For the text-containing cell, return its midpoint in (x, y) coordinate format. 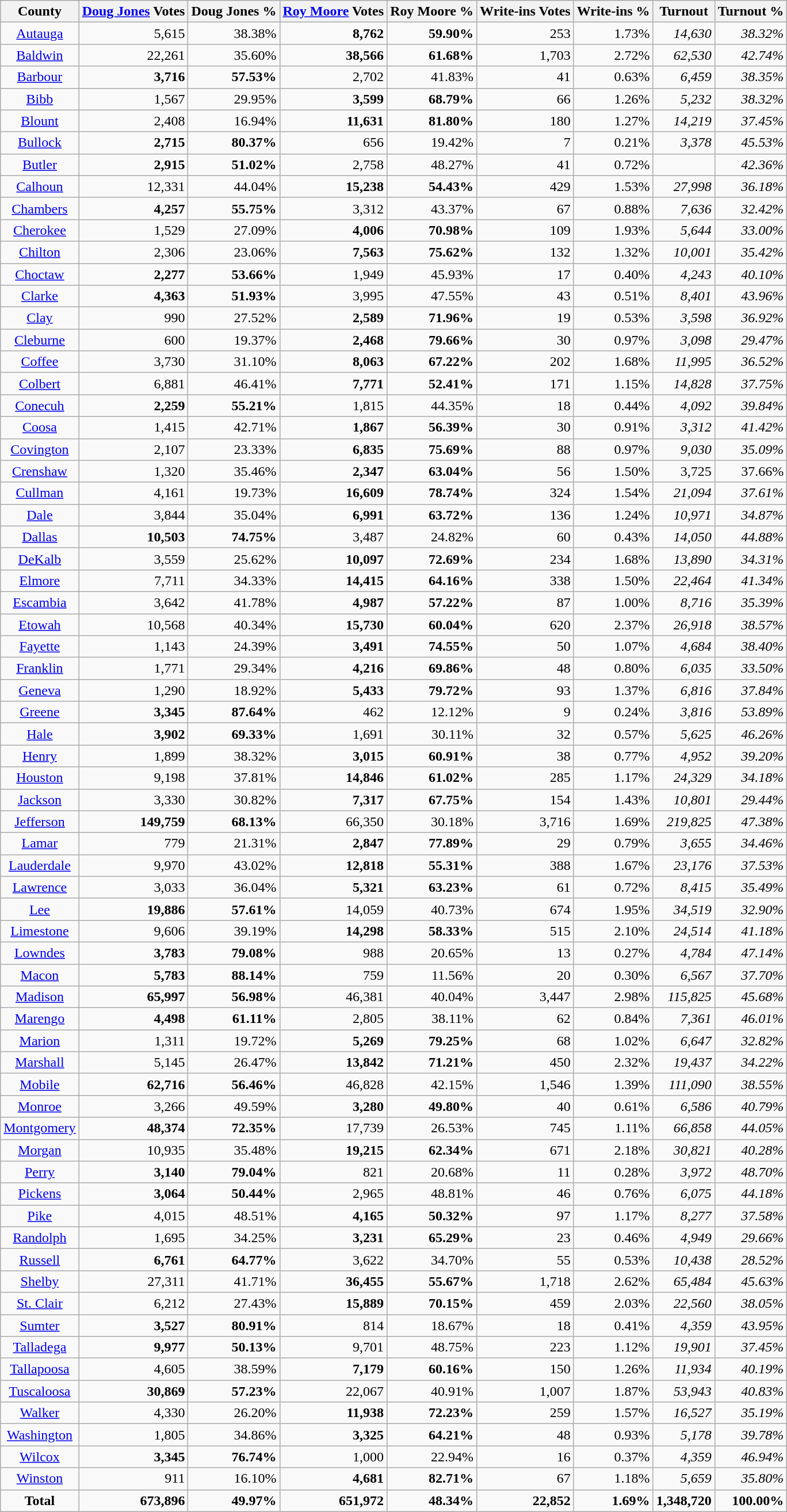
18.67% (432, 1325)
3,902 (133, 734)
4,363 (133, 296)
38.38% (234, 33)
30,821 (683, 1150)
19,215 (334, 1150)
38.35% (751, 77)
19.42% (432, 143)
4,216 (334, 669)
15,730 (334, 624)
39.78% (751, 1435)
6,881 (133, 384)
24,514 (683, 931)
DeKalb (40, 559)
16,527 (683, 1413)
674 (526, 909)
3,559 (133, 559)
65.29% (432, 1238)
19.72% (234, 1041)
Covington (40, 449)
24.39% (234, 647)
22,464 (683, 581)
2,408 (133, 121)
29.66% (751, 1238)
253 (526, 33)
64.16% (432, 581)
388 (526, 865)
79.25% (432, 1041)
36,455 (334, 1281)
1,695 (133, 1238)
8,415 (683, 887)
0.21% (613, 143)
0.51% (613, 296)
2,107 (133, 449)
3,330 (133, 800)
50 (526, 647)
Sumter (40, 1325)
35.49% (751, 887)
1,567 (133, 99)
6,075 (683, 1194)
20.68% (432, 1172)
7,636 (683, 208)
57.23% (234, 1391)
21.31% (234, 843)
3,598 (683, 318)
2.98% (613, 997)
4,681 (334, 1479)
3,622 (334, 1259)
1,529 (133, 230)
41.83% (432, 77)
County (40, 12)
34.22% (751, 1063)
34.25% (234, 1238)
46.01% (751, 1019)
43.02% (234, 865)
45.63% (751, 1281)
Choctaw (40, 274)
36.04% (234, 887)
1.11% (613, 1128)
Doug Jones % (234, 12)
45.93% (432, 274)
68.79% (432, 99)
5,145 (133, 1063)
2.62% (613, 1281)
7,179 (334, 1369)
6,991 (334, 515)
4,092 (683, 406)
19,437 (683, 1063)
30,869 (133, 1391)
69.86% (432, 669)
3,655 (683, 843)
68 (526, 1041)
80.37% (234, 143)
5,232 (683, 99)
34.46% (751, 843)
3,378 (683, 143)
3,972 (683, 1172)
29.95% (234, 99)
0.77% (613, 756)
43.95% (751, 1325)
19.37% (234, 340)
37.53% (751, 865)
1.95% (613, 909)
62 (526, 1019)
41.18% (751, 931)
11,995 (683, 362)
2,702 (334, 77)
20.65% (432, 953)
40.34% (234, 624)
Henry (40, 756)
3,487 (334, 537)
14,219 (683, 121)
1.37% (613, 690)
44.35% (432, 406)
9,970 (133, 865)
1.67% (613, 865)
41.42% (751, 427)
56.46% (234, 1085)
88.14% (234, 975)
0.27% (613, 953)
0.63% (613, 77)
49.59% (234, 1106)
14,630 (683, 33)
Wilcox (40, 1457)
4,987 (334, 602)
16 (526, 1457)
3,064 (133, 1194)
66 (526, 99)
1,815 (334, 406)
515 (526, 931)
Write-ins % (613, 12)
0.88% (613, 208)
Fayette (40, 647)
Blount (40, 121)
1.07% (613, 647)
27.43% (234, 1303)
29.47% (751, 340)
Franklin (40, 669)
2,915 (133, 165)
4,257 (133, 208)
34.87% (751, 515)
Jackson (40, 800)
324 (526, 493)
459 (526, 1303)
Tallapoosa (40, 1369)
27.09% (234, 230)
Houston (40, 778)
651,972 (334, 1500)
4,784 (683, 953)
3,725 (683, 471)
Jefferson (40, 822)
5,615 (133, 33)
55 (526, 1259)
Turnout (683, 12)
19,886 (133, 909)
30.82% (234, 800)
2.72% (613, 55)
600 (133, 340)
7,771 (334, 384)
3,015 (334, 756)
17,739 (334, 1128)
40.79% (751, 1106)
Walker (40, 1413)
10,971 (683, 515)
4,498 (133, 1019)
4,243 (683, 274)
Turnout % (751, 12)
23,176 (683, 865)
39.84% (751, 406)
Marshall (40, 1063)
82.71% (432, 1479)
23.33% (234, 449)
2,589 (334, 318)
53.89% (751, 712)
88 (526, 449)
1,718 (526, 1281)
Geneva (40, 690)
Cherokee (40, 230)
3,527 (133, 1325)
35.42% (751, 252)
Montgomery (40, 1128)
Madison (40, 997)
45.68% (751, 997)
Cullman (40, 493)
656 (334, 143)
36.18% (751, 186)
14,050 (683, 537)
5,625 (683, 734)
1,805 (133, 1435)
5,178 (683, 1435)
48.34% (432, 1500)
6,647 (683, 1041)
67.75% (432, 800)
1.57% (613, 1413)
50.32% (432, 1216)
97 (526, 1216)
Lowndes (40, 953)
2,847 (334, 843)
234 (526, 559)
76.74% (234, 1457)
34.18% (751, 778)
0.91% (613, 427)
61.02% (432, 778)
202 (526, 362)
1.54% (613, 493)
80.91% (234, 1325)
0.40% (613, 274)
63.04% (432, 471)
3,325 (334, 1435)
48.27% (432, 165)
2,306 (133, 252)
29 (526, 843)
Dallas (40, 537)
109 (526, 230)
Escambia (40, 602)
75.69% (432, 449)
911 (133, 1479)
1.32% (613, 252)
65,997 (133, 997)
Lawrence (40, 887)
71.21% (432, 1063)
Elmore (40, 581)
10,001 (683, 252)
60 (526, 537)
44.04% (234, 186)
1.53% (613, 186)
Perry (40, 1172)
Clarke (40, 296)
37.70% (751, 975)
3,816 (683, 712)
26,918 (683, 624)
779 (133, 843)
1,000 (334, 1457)
1.18% (613, 1479)
40.10% (751, 274)
38.05% (751, 1303)
44.88% (751, 537)
1.39% (613, 1085)
56 (526, 471)
3,098 (683, 340)
4,015 (133, 1216)
4,605 (133, 1369)
Talladega (40, 1347)
814 (334, 1325)
57.22% (432, 602)
49.80% (432, 1106)
0.44% (613, 406)
Baldwin (40, 55)
35.48% (234, 1150)
1,143 (133, 647)
Pike (40, 1216)
40.19% (751, 1369)
7 (526, 143)
21,094 (683, 493)
64.21% (432, 1435)
41.71% (234, 1281)
3,140 (133, 1172)
Macon (40, 975)
223 (526, 1347)
37.58% (751, 1216)
111,090 (683, 1085)
1.24% (613, 515)
Write-ins Votes (526, 12)
62,716 (133, 1085)
25.62% (234, 559)
38.57% (751, 624)
8,063 (334, 362)
0.84% (613, 1019)
79.04% (234, 1172)
1.15% (613, 384)
1.93% (613, 230)
Crenshaw (40, 471)
93 (526, 690)
55.67% (432, 1281)
4,952 (683, 756)
149,759 (133, 822)
1.43% (613, 800)
2,277 (133, 274)
35.04% (234, 515)
38.11% (432, 1019)
1.00% (613, 602)
57.53% (234, 77)
132 (526, 252)
13 (526, 953)
46.41% (234, 384)
35.09% (751, 449)
55.21% (234, 406)
10,503 (133, 537)
24.82% (432, 537)
2,715 (133, 143)
32.90% (751, 909)
671 (526, 1150)
36.92% (751, 318)
6,035 (683, 669)
10,568 (133, 624)
50.44% (234, 1194)
759 (334, 975)
24,329 (683, 778)
7,711 (133, 581)
87.64% (234, 712)
40.04% (432, 997)
11.56% (432, 975)
5,321 (334, 887)
38.59% (234, 1369)
19.73% (234, 493)
12,818 (334, 865)
Autauga (40, 33)
78.74% (432, 493)
Hale (40, 734)
70.98% (432, 230)
51.93% (234, 296)
35.60% (234, 55)
17 (526, 274)
79.66% (432, 340)
673,896 (133, 1500)
23.06% (234, 252)
34.86% (234, 1435)
5,783 (133, 975)
821 (334, 1172)
6,212 (133, 1303)
St. Clair (40, 1303)
10,438 (683, 1259)
3,599 (334, 99)
68.13% (234, 822)
27,998 (683, 186)
51.02% (234, 165)
0.79% (613, 843)
8,716 (683, 602)
16.10% (234, 1479)
46.26% (751, 734)
74.55% (432, 647)
46,381 (334, 997)
46 (526, 1194)
0.37% (613, 1457)
Limestone (40, 931)
64.77% (234, 1259)
47.14% (751, 953)
745 (526, 1128)
52.41% (432, 384)
53.66% (234, 274)
35.46% (234, 471)
5,433 (334, 690)
1,320 (133, 471)
19 (526, 318)
1,546 (526, 1085)
1,311 (133, 1041)
0.28% (613, 1172)
34.70% (432, 1259)
1,691 (334, 734)
1,867 (334, 427)
41.34% (751, 581)
35.39% (751, 602)
338 (526, 581)
16.94% (234, 121)
22,852 (526, 1500)
67.22% (432, 362)
Greene (40, 712)
22,560 (683, 1303)
0.57% (613, 734)
Cleburne (40, 340)
40.28% (751, 1150)
32.42% (751, 208)
990 (133, 318)
48.70% (751, 1172)
9,701 (334, 1347)
1,703 (526, 55)
Doug Jones Votes (133, 12)
12,331 (133, 186)
Calhoun (40, 186)
42.74% (751, 55)
0.80% (613, 669)
60.16% (432, 1369)
0.30% (613, 975)
15,889 (334, 1303)
22.94% (432, 1457)
6,835 (334, 449)
30.18% (432, 822)
22,067 (334, 1391)
48.75% (432, 1347)
14,059 (334, 909)
9 (526, 712)
56.39% (432, 427)
29.34% (234, 669)
48.81% (432, 1194)
100.00% (751, 1500)
38.55% (751, 1085)
6,567 (683, 975)
Clay (40, 318)
39.19% (234, 931)
Winston (40, 1479)
40.73% (432, 909)
45.53% (751, 143)
14,846 (334, 778)
Marengo (40, 1019)
18.92% (234, 690)
10,935 (133, 1150)
31.10% (234, 362)
4,161 (133, 493)
2,805 (334, 1019)
26.47% (234, 1063)
285 (526, 778)
60.91% (432, 756)
42.71% (234, 427)
43 (526, 296)
1.87% (613, 1391)
7,317 (334, 800)
Colbert (40, 384)
154 (526, 800)
14,828 (683, 384)
3,231 (334, 1238)
20 (526, 975)
54.43% (432, 186)
Chilton (40, 252)
Shelby (40, 1281)
56.98% (234, 997)
53,943 (683, 1391)
38 (526, 756)
Chambers (40, 208)
10,097 (334, 559)
26.53% (432, 1128)
71.96% (432, 318)
2,347 (334, 471)
1,899 (133, 756)
0.41% (613, 1325)
29.44% (751, 800)
11,938 (334, 1413)
38,566 (334, 55)
450 (526, 1063)
9,198 (133, 778)
42.15% (432, 1085)
171 (526, 384)
3,844 (133, 515)
429 (526, 186)
2.03% (613, 1303)
3,266 (133, 1106)
2.18% (613, 1150)
Pickens (40, 1194)
Mobile (40, 1085)
3,491 (334, 647)
27,311 (133, 1281)
33.50% (751, 669)
70.15% (432, 1303)
47.38% (751, 822)
32 (526, 734)
33.00% (751, 230)
1,348,720 (683, 1500)
Butler (40, 165)
Marion (40, 1041)
5,644 (683, 230)
9,977 (133, 1347)
2,259 (133, 406)
Morgan (40, 1150)
81.80% (432, 121)
37.75% (751, 384)
47.55% (432, 296)
44.05% (751, 1128)
36.52% (751, 362)
0.46% (613, 1238)
2.37% (613, 624)
4,330 (133, 1413)
115,825 (683, 997)
14,298 (334, 931)
59.90% (432, 33)
3,033 (133, 887)
61 (526, 887)
13,842 (334, 1063)
150 (526, 1369)
35.80% (751, 1479)
3,783 (133, 953)
6,816 (683, 690)
37.66% (751, 471)
Monroe (40, 1106)
48,374 (133, 1128)
1.27% (613, 121)
462 (334, 712)
50.13% (234, 1347)
10,801 (683, 800)
87 (526, 602)
66,350 (334, 822)
37.84% (751, 690)
1.73% (613, 33)
136 (526, 515)
5,269 (334, 1041)
9,606 (133, 931)
3,730 (133, 362)
Tuscaloosa (40, 1391)
3,280 (334, 1106)
69.33% (234, 734)
Bullock (40, 143)
72.35% (234, 1128)
30.11% (432, 734)
46.94% (751, 1457)
16,609 (334, 493)
3,642 (133, 602)
13,890 (683, 559)
1,415 (133, 427)
66,858 (683, 1128)
Conecuh (40, 406)
44.18% (751, 1194)
Russell (40, 1259)
Coosa (40, 427)
Bibb (40, 99)
259 (526, 1413)
6,586 (683, 1106)
35.19% (751, 1413)
43.37% (432, 208)
60.04% (432, 624)
Roy Moore Votes (334, 12)
180 (526, 121)
8,277 (683, 1216)
79.08% (234, 953)
40.91% (432, 1391)
11 (526, 1172)
14,415 (334, 581)
Barbour (40, 77)
0.43% (613, 537)
37.61% (751, 493)
39.20% (751, 756)
55.31% (432, 865)
Etowah (40, 624)
27.52% (234, 318)
1,771 (133, 669)
75.62% (432, 252)
34.33% (234, 581)
11,631 (334, 121)
65,484 (683, 1281)
26.20% (234, 1413)
12.12% (432, 712)
34.31% (751, 559)
55.75% (234, 208)
22,261 (133, 55)
Washington (40, 1435)
6,761 (133, 1259)
40 (526, 1106)
8,401 (683, 296)
0.24% (613, 712)
0.76% (613, 1194)
0.93% (613, 1435)
Lee (40, 909)
38.40% (751, 647)
72.23% (432, 1413)
Coffee (40, 362)
Roy Moore % (432, 12)
0.61% (613, 1106)
40.83% (751, 1391)
9,030 (683, 449)
1,007 (526, 1391)
77.89% (432, 843)
37.81% (234, 778)
620 (526, 624)
72.69% (432, 559)
61.11% (234, 1019)
8,762 (334, 33)
19,901 (683, 1347)
Total (40, 1500)
2,965 (334, 1194)
43.96% (751, 296)
11,934 (683, 1369)
42.36% (751, 165)
4,006 (334, 230)
46,828 (334, 1085)
1.12% (613, 1347)
Dale (40, 515)
34,519 (683, 909)
1,949 (334, 274)
4,165 (334, 1216)
28.52% (751, 1259)
74.75% (234, 537)
58.33% (432, 931)
62,530 (683, 55)
988 (334, 953)
7,563 (334, 252)
3,995 (334, 296)
63.72% (432, 515)
2,758 (334, 165)
4,684 (683, 647)
219,825 (683, 822)
2.32% (613, 1063)
62.34% (432, 1150)
Lamar (40, 843)
23 (526, 1238)
63.23% (432, 887)
Randolph (40, 1238)
2,468 (334, 340)
48.51% (234, 1216)
41.78% (234, 602)
15,238 (334, 186)
1.02% (613, 1041)
79.72% (432, 690)
57.61% (234, 909)
4,949 (683, 1238)
7,361 (683, 1019)
6,459 (683, 77)
Lauderdale (40, 865)
1,290 (133, 690)
5,659 (683, 1479)
32.82% (751, 1041)
61.68% (432, 55)
2.10% (613, 931)
49.97% (234, 1500)
3,447 (526, 997)
